Extract the (X, Y) coordinate from the center of the cell holding the provided text.  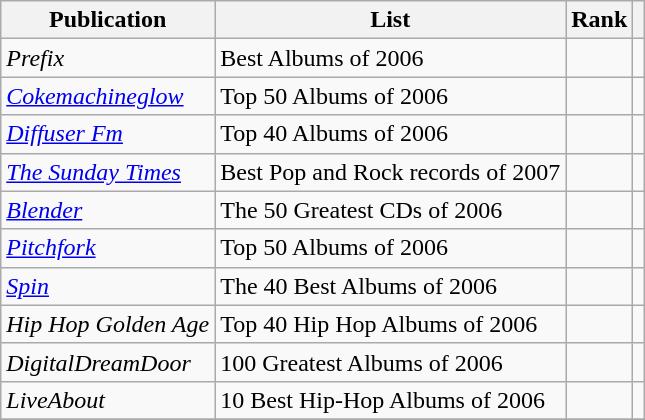
The 50 Greatest CDs of 2006 (390, 210)
Hip Hop Golden Age (108, 324)
Blender (108, 210)
Cokemachineglow (108, 96)
Spin (108, 286)
The Sunday Times (108, 172)
List (390, 20)
Top 40 Albums of 2006 (390, 134)
Best Albums of 2006 (390, 58)
Pitchfork (108, 248)
Prefix (108, 58)
10 Best Hip-Hop Albums of 2006 (390, 400)
Publication (108, 20)
Top 40 Hip Hop Albums of 2006 (390, 324)
DigitalDreamDoor (108, 362)
100 Greatest Albums of 2006 (390, 362)
LiveAbout (108, 400)
The 40 Best Albums of 2006 (390, 286)
Best Pop and Rock records of 2007 (390, 172)
Rank (600, 20)
Diffuser Fm (108, 134)
